Output the (x, y) coordinate of the center of the cell containing the given text.  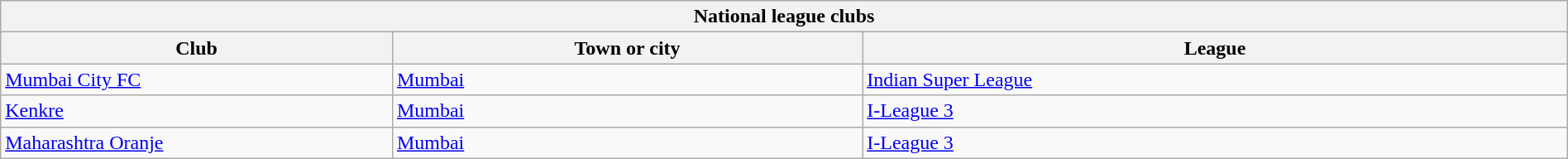
National league clubs (784, 17)
Club (197, 48)
League (1216, 48)
Indian Super League (1216, 79)
Maharashtra Oranje (197, 142)
Kenkre (197, 111)
Mumbai City FC (197, 79)
Town or city (627, 48)
